Determine the [x, y] coordinate at the center of the cell enclosing the given text.  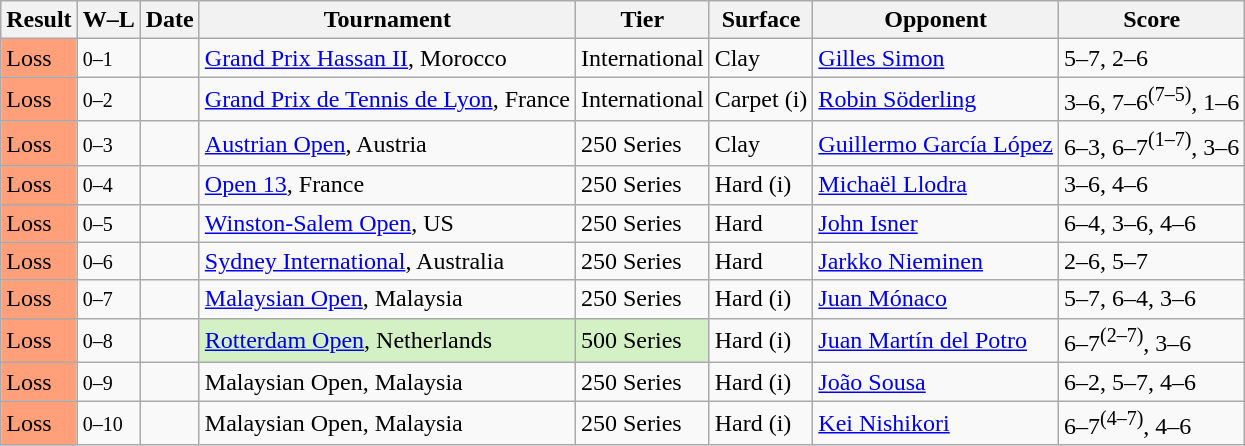
W–L [108, 20]
0–8 [108, 340]
Juan Mónaco [936, 299]
6–3, 6–7(1–7), 3–6 [1151, 144]
0–5 [108, 223]
Austrian Open, Austria [387, 144]
Grand Prix Hassan II, Morocco [387, 58]
0–9 [108, 382]
6–4, 3–6, 4–6 [1151, 223]
Robin Söderling [936, 100]
Open 13, France [387, 185]
Surface [761, 20]
2–6, 5–7 [1151, 261]
6–7(2–7), 3–6 [1151, 340]
Score [1151, 20]
Jarkko Nieminen [936, 261]
500 Series [642, 340]
3–6, 7–6(7–5), 1–6 [1151, 100]
Carpet (i) [761, 100]
Gilles Simon [936, 58]
Winston-Salem Open, US [387, 223]
0–7 [108, 299]
0–3 [108, 144]
0–6 [108, 261]
Juan Martín del Potro [936, 340]
Rotterdam Open, Netherlands [387, 340]
6–2, 5–7, 4–6 [1151, 382]
5–7, 6–4, 3–6 [1151, 299]
Tier [642, 20]
6–7(4–7), 4–6 [1151, 424]
Opponent [936, 20]
John Isner [936, 223]
0–1 [108, 58]
Kei Nishikori [936, 424]
3–6, 4–6 [1151, 185]
Tournament [387, 20]
5–7, 2–6 [1151, 58]
Result [39, 20]
João Sousa [936, 382]
Michaël Llodra [936, 185]
0–4 [108, 185]
0–2 [108, 100]
Sydney International, Australia [387, 261]
Date [170, 20]
0–10 [108, 424]
Guillermo García López [936, 144]
Grand Prix de Tennis de Lyon, France [387, 100]
